Return (x, y) of the center of cell containing provided text 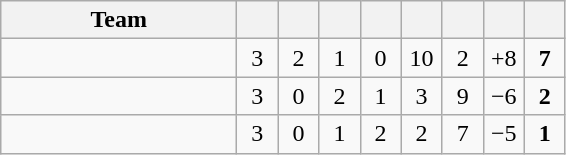
10 (422, 58)
9 (462, 96)
−6 (504, 96)
−5 (504, 134)
+8 (504, 58)
Team (119, 20)
